For the text-containing cell, return its midpoint in (X, Y) coordinate format. 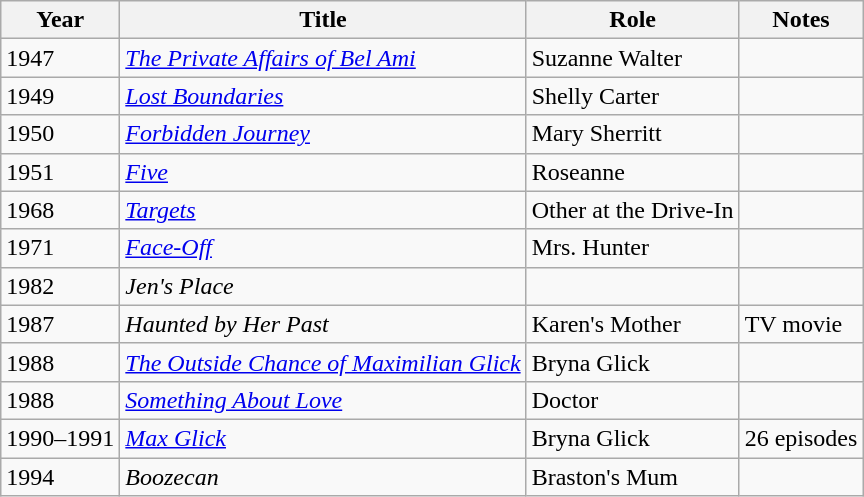
1994 (60, 477)
Title (323, 20)
Doctor (632, 400)
Something About Love (323, 400)
1990–1991 (60, 438)
The Outside Chance of Maximilian Glick (323, 362)
Boozecan (323, 477)
Max Glick (323, 438)
Face-Off (323, 248)
Mary Sherritt (632, 134)
Suzanne Walter (632, 58)
Role (632, 20)
The Private Affairs of Bel Ami (323, 58)
Haunted by Her Past (323, 324)
1971 (60, 248)
1950 (60, 134)
TV movie (801, 324)
Targets (323, 210)
Year (60, 20)
1949 (60, 96)
Karen's Mother (632, 324)
26 episodes (801, 438)
Other at the Drive-In (632, 210)
Jen's Place (323, 286)
1987 (60, 324)
Notes (801, 20)
1968 (60, 210)
Shelly Carter (632, 96)
Braston's Mum (632, 477)
Forbidden Journey (323, 134)
Roseanne (632, 172)
Lost Boundaries (323, 96)
1982 (60, 286)
1951 (60, 172)
Five (323, 172)
Mrs. Hunter (632, 248)
1947 (60, 58)
